Return the (x, y) coordinate for the center point of the cell that contains the specified text.  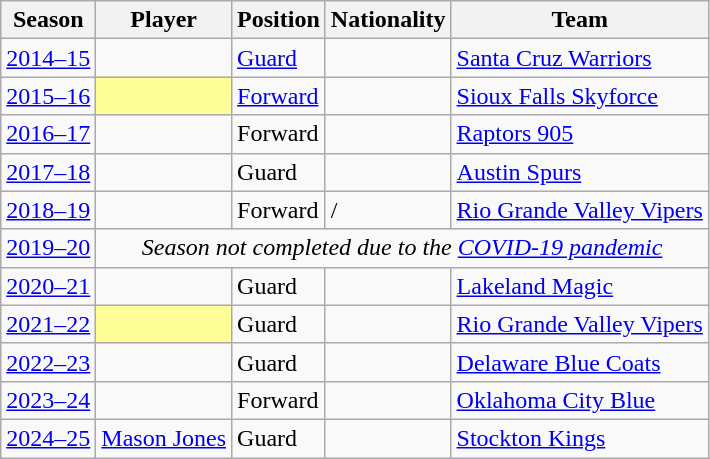
2015–16 (48, 96)
/ (388, 210)
Player (164, 20)
Oklahoma City Blue (580, 400)
Stockton Kings (580, 438)
Santa Cruz Warriors (580, 58)
2017–18 (48, 172)
Delaware Blue Coats (580, 362)
Season not completed due to the COVID-19 pandemic (402, 248)
2019–20 (48, 248)
Raptors 905 (580, 134)
2018–19 (48, 210)
2022–23 (48, 362)
2023–24 (48, 400)
Austin Spurs (580, 172)
2021–22 (48, 324)
2020–21 (48, 286)
Position (279, 20)
Mason Jones (164, 438)
2024–25 (48, 438)
2016–17 (48, 134)
2014–15 (48, 58)
Nationality (388, 20)
Sioux Falls Skyforce (580, 96)
Team (580, 20)
Lakeland Magic (580, 286)
Season (48, 20)
